Determine the [x, y] coordinate at the center of the cell enclosing the given text.  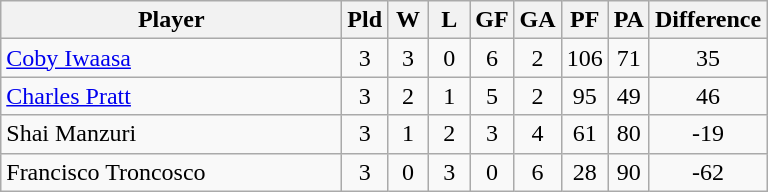
4 [538, 134]
PF [584, 20]
28 [584, 172]
-19 [708, 134]
Difference [708, 20]
W [408, 20]
GF [492, 20]
35 [708, 58]
49 [628, 96]
Player [172, 20]
Shai Manzuri [172, 134]
46 [708, 96]
PA [628, 20]
71 [628, 58]
80 [628, 134]
-62 [708, 172]
Francisco Troncosco [172, 172]
5 [492, 96]
Coby Iwaasa [172, 58]
Charles Pratt [172, 96]
106 [584, 58]
Pld [365, 20]
90 [628, 172]
95 [584, 96]
GA [538, 20]
61 [584, 134]
L [450, 20]
